Search for the cell housing the specified text and yield its [x, y] center coordinate. 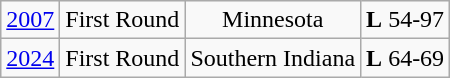
2007 [30, 20]
2024 [30, 58]
Minnesota [273, 20]
L 54-97 [406, 20]
Southern Indiana [273, 58]
L 64-69 [406, 58]
